Pinpoint the cell where the given text exists, returning its [X, Y] midpoint coordinate. 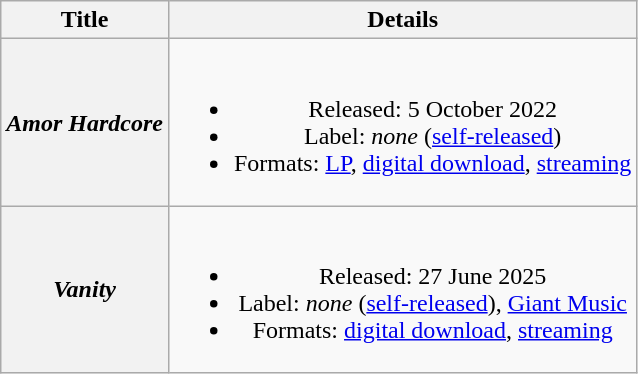
Amor Hardcore [85, 122]
Released: 27 June 2025Label: none (self-released), Giant MusicFormats: digital download, streaming [402, 290]
Vanity [85, 290]
Released: 5 October 2022Label: none (self-released)Formats: LP, digital download, streaming [402, 122]
Details [402, 20]
Title [85, 20]
